Determine the [X, Y] coordinate at the center of the cell enclosing the given text.  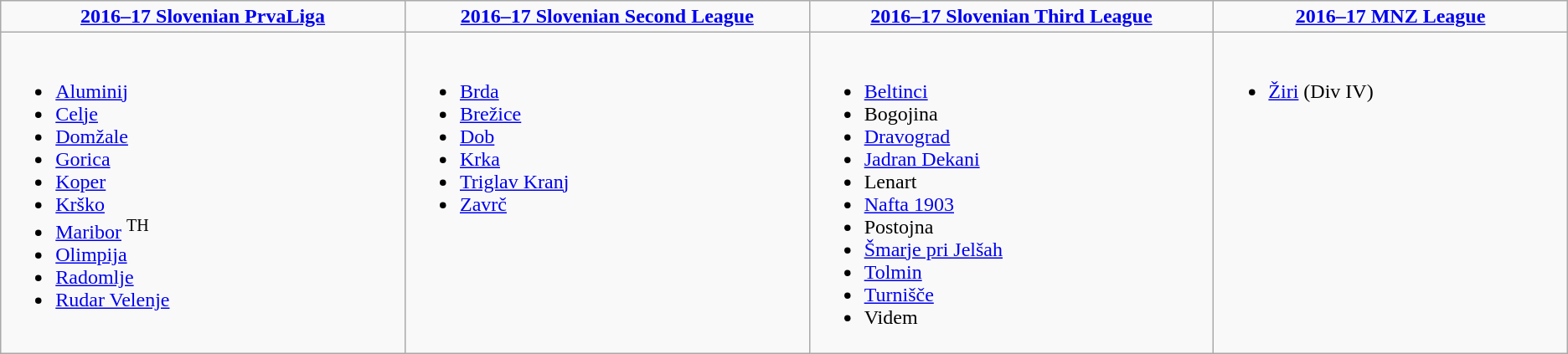
2016–17 MNZ League [1390, 17]
BeltinciBogojinaDravogradJadran DekaniLenartNafta 1903PostojnaŠmarje pri JelšahTolmin TurniščeVidem [1012, 192]
Žiri (Div IV) [1390, 192]
2016–17 Slovenian Third League [1012, 17]
BrdaBrežiceDobKrkaTriglav KranjZavrč [606, 192]
AluminijCeljeDomžaleGoricaKoperKrškoMaribor THOlimpijaRadomljeRudar Velenje [203, 192]
2016–17 Slovenian PrvaLiga [203, 17]
2016–17 Slovenian Second League [606, 17]
